Scan for the cell matching the given text and deliver its (X, Y) coordinate at center. 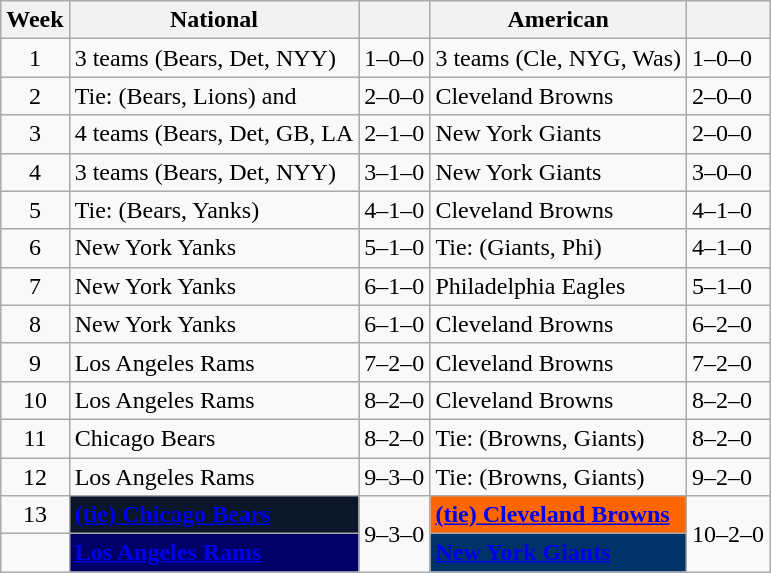
(tie) Chicago Bears (214, 515)
Chicago Bears (214, 438)
Tie: (Giants, Phi) (558, 248)
13 (35, 515)
(tie) Cleveland Browns (558, 515)
10–2–0 (728, 534)
1 (35, 58)
6 (35, 248)
12 (35, 477)
Tie: (Bears, Yanks) (214, 210)
American (558, 20)
Tie: (Bears, Lions) and (214, 96)
7 (35, 286)
11 (35, 438)
National (214, 20)
3–0–0 (728, 172)
4 (35, 172)
3 (35, 134)
3 teams (Cle, NYG, Was) (558, 58)
6–2–0 (728, 324)
3–1–0 (394, 172)
Week (35, 20)
5 (35, 210)
9 (35, 362)
8 (35, 324)
2–1–0 (394, 134)
9–2–0 (728, 477)
4 teams (Bears, Det, GB, LA (214, 134)
2 (35, 96)
10 (35, 400)
Philadelphia Eagles (558, 286)
